Return the (x, y) coordinate for the center point of the cell that contains the specified text.  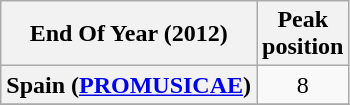
Peakposition (303, 34)
End Of Year (2012) (129, 34)
8 (303, 85)
Spain (PROMUSICAE) (129, 85)
